Pinpoint the cell where the given text exists, returning its (x, y) midpoint coordinate. 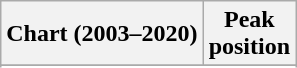
Peakposition (249, 34)
Chart (2003–2020) (102, 34)
